Determine the (X, Y) coordinate at the center of the cell enclosing the given text.  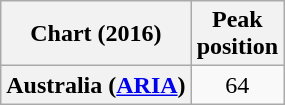
Peakposition (237, 34)
Australia (ARIA) (96, 85)
Chart (2016) (96, 34)
64 (237, 85)
